Capture the cell that displays the provided text and extract its [X, Y] central coordinate. 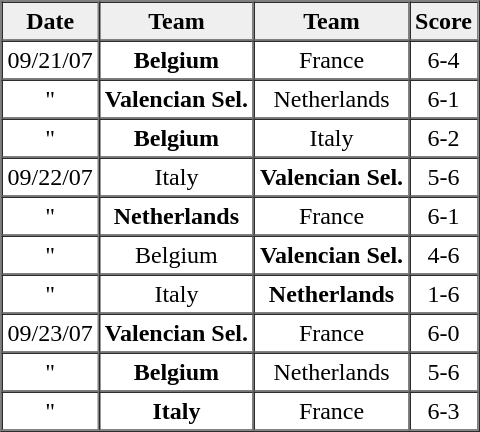
Score [444, 22]
09/22/07 [50, 178]
09/23/07 [50, 334]
4-6 [444, 256]
6-3 [444, 412]
6-2 [444, 138]
Date [50, 22]
6-0 [444, 334]
1-6 [444, 294]
6-4 [444, 60]
09/21/07 [50, 60]
